Detect which cell encompasses the target text, then output its [X, Y] center coordinate. 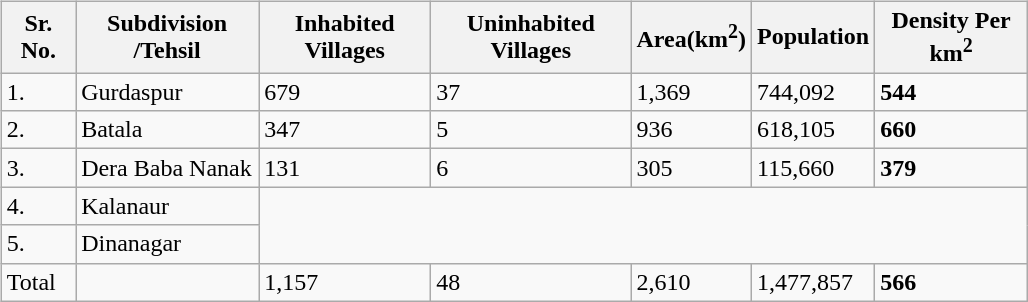
Gurdaspur [168, 92]
566 [952, 282]
37 [531, 92]
4. [38, 206]
Batala [168, 130]
1. [38, 92]
3. [38, 168]
305 [692, 168]
618,105 [814, 130]
Inhabited Villages [345, 37]
Sr. No. [38, 37]
936 [692, 130]
Area(km2) [692, 37]
6 [531, 168]
Dera Baba Nanak [168, 168]
2. [38, 130]
131 [345, 168]
1,477,857 [814, 282]
544 [952, 92]
379 [952, 168]
2,610 [692, 282]
115,660 [814, 168]
5 [531, 130]
Population [814, 37]
744,092 [814, 92]
5. [38, 244]
679 [345, 92]
1,369 [692, 92]
Density Per km2 [952, 37]
Uninhabited Villages [531, 37]
660 [952, 130]
Subdivision /Tehsil [168, 37]
Dinanagar [168, 244]
347 [345, 130]
1,157 [345, 282]
Kalanaur [168, 206]
Total [38, 282]
48 [531, 282]
